Pinpoint the cell where the given text exists, returning its (X, Y) midpoint coordinate. 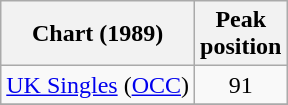
UK Singles (OCC) (98, 85)
Peakposition (241, 34)
Chart (1989) (98, 34)
91 (241, 85)
